Provide the (X, Y) coordinate of the cell's center where the given text is located.  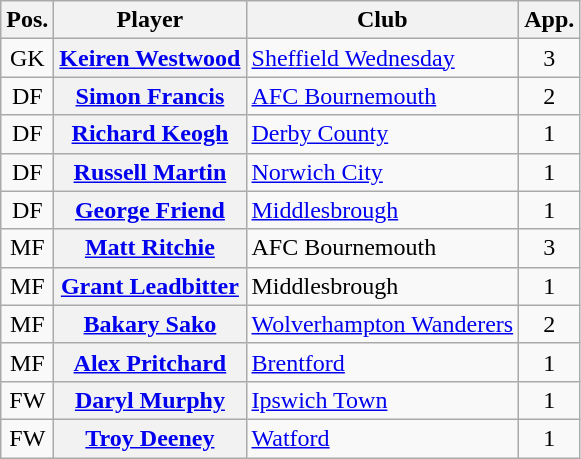
Russell Martin (150, 172)
Daryl Murphy (150, 400)
Keiren Westwood (150, 58)
Watford (382, 438)
Bakary Sako (150, 324)
Troy Deeney (150, 438)
George Friend (150, 210)
Club (382, 20)
Sheffield Wednesday (382, 58)
Matt Ritchie (150, 248)
GK (28, 58)
App. (550, 20)
Simon Francis (150, 96)
Ipswich Town (382, 400)
Wolverhampton Wanderers (382, 324)
Brentford (382, 362)
Richard Keogh (150, 134)
Pos. (28, 20)
Alex Pritchard (150, 362)
Derby County (382, 134)
Norwich City (382, 172)
Grant Leadbitter (150, 286)
Player (150, 20)
